Find where the given text appears and provide that cell's center as [X, Y] coordinate. 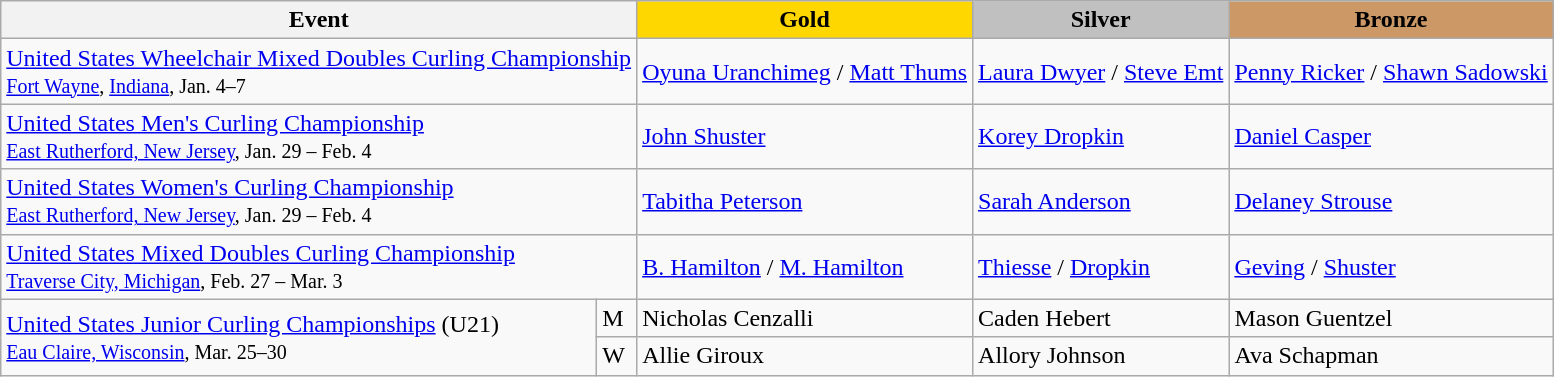
Sarah Anderson [1101, 202]
Delaney Strouse [1391, 202]
United States Men's Curling Championship East Rutherford, New Jersey, Jan. 29 – Feb. 4 [319, 136]
Allory Johnson [1101, 356]
Laura Dwyer / Steve Emt [1101, 72]
Geving / Shuster [1391, 266]
Allie Giroux [805, 356]
United States Women's Curling Championship East Rutherford, New Jersey, Jan. 29 – Feb. 4 [319, 202]
Bronze [1391, 20]
John Shuster [805, 136]
Nicholas Cenzalli [805, 318]
B. Hamilton / M. Hamilton [805, 266]
Silver [1101, 20]
Caden Hebert [1101, 318]
United States Mixed Doubles Curling Championship Traverse City, Michigan, Feb. 27 – Mar. 3 [319, 266]
W [617, 356]
Korey Dropkin [1101, 136]
Daniel Casper [1391, 136]
Mason Guentzel [1391, 318]
United States Junior Curling Championships (U21) Eau Claire, Wisconsin, Mar. 25–30 [299, 337]
Thiesse / Dropkin [1101, 266]
Ava Schapman [1391, 356]
Gold [805, 20]
United States Wheelchair Mixed Doubles Curling Championship Fort Wayne, Indiana, Jan. 4–7 [319, 72]
M [617, 318]
Tabitha Peterson [805, 202]
Event [319, 20]
Oyuna Uranchimeg / Matt Thums [805, 72]
Penny Ricker / Shawn Sadowski [1391, 72]
